Search for the cell housing the specified text and yield its [X, Y] center coordinate. 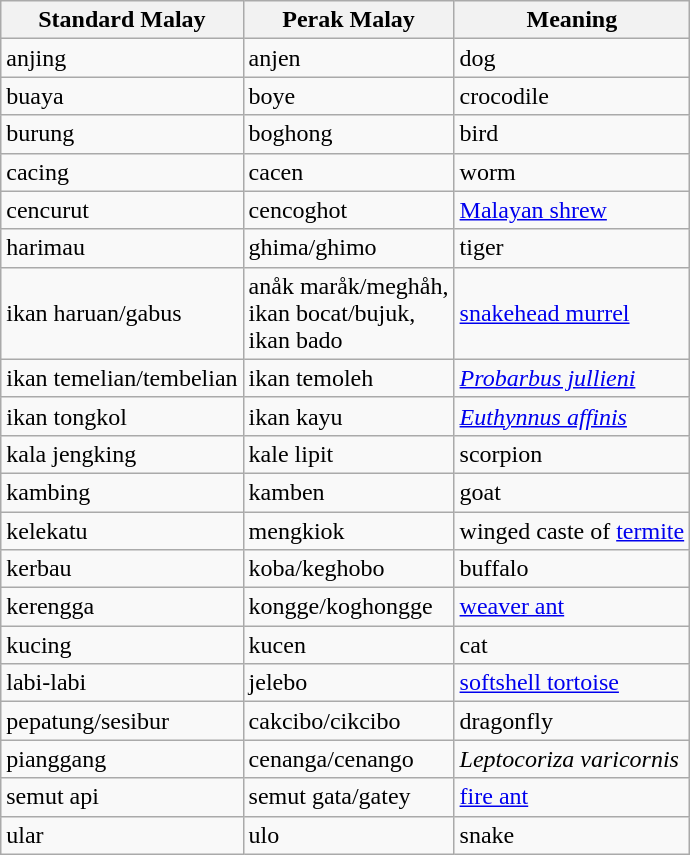
ulo [348, 835]
ghima/ghimo [348, 248]
Standard Malay [122, 20]
cacing [122, 172]
anjen [348, 58]
bird [572, 134]
Probarbus jullieni [572, 378]
kucen [348, 645]
buaya [122, 96]
softshell tortoise [572, 683]
ikan tongkol [122, 416]
boghong [348, 134]
mengkiok [348, 531]
ular [122, 835]
snakehead murrel [572, 313]
kale lipit [348, 454]
kamben [348, 492]
cencoghot [348, 210]
cat [572, 645]
koba/keghobo [348, 569]
fire ant [572, 797]
kala jengking [122, 454]
labi-labi [122, 683]
Leptocoriza varicornis [572, 759]
crocodile [572, 96]
cenanga/cenango [348, 759]
anåk maråk/meghåh, ikan bocat/bujuk, ikan bado [348, 313]
Euthynnus affinis [572, 416]
Malayan shrew [572, 210]
pianggang [122, 759]
Meaning [572, 20]
semut gata/gatey [348, 797]
kongge/koghongge [348, 607]
ikan temoleh [348, 378]
dragonfly [572, 721]
dog [572, 58]
kelekatu [122, 531]
kambing [122, 492]
ikan temelian/tembelian [122, 378]
jelebo [348, 683]
buffalo [572, 569]
anjing [122, 58]
harimau [122, 248]
boye [348, 96]
kucing [122, 645]
goat [572, 492]
worm [572, 172]
kerbau [122, 569]
pepatung/sesibur [122, 721]
Perak Malay [348, 20]
snake [572, 835]
kerengga [122, 607]
cencurut [122, 210]
winged caste of termite [572, 531]
ikan kayu [348, 416]
ikan haruan/gabus [122, 313]
semut api [122, 797]
tiger [572, 248]
cakcibo/cikcibo [348, 721]
cacen [348, 172]
scorpion [572, 454]
weaver ant [572, 607]
burung [122, 134]
